For the text-containing cell, return its midpoint in (x, y) coordinate format. 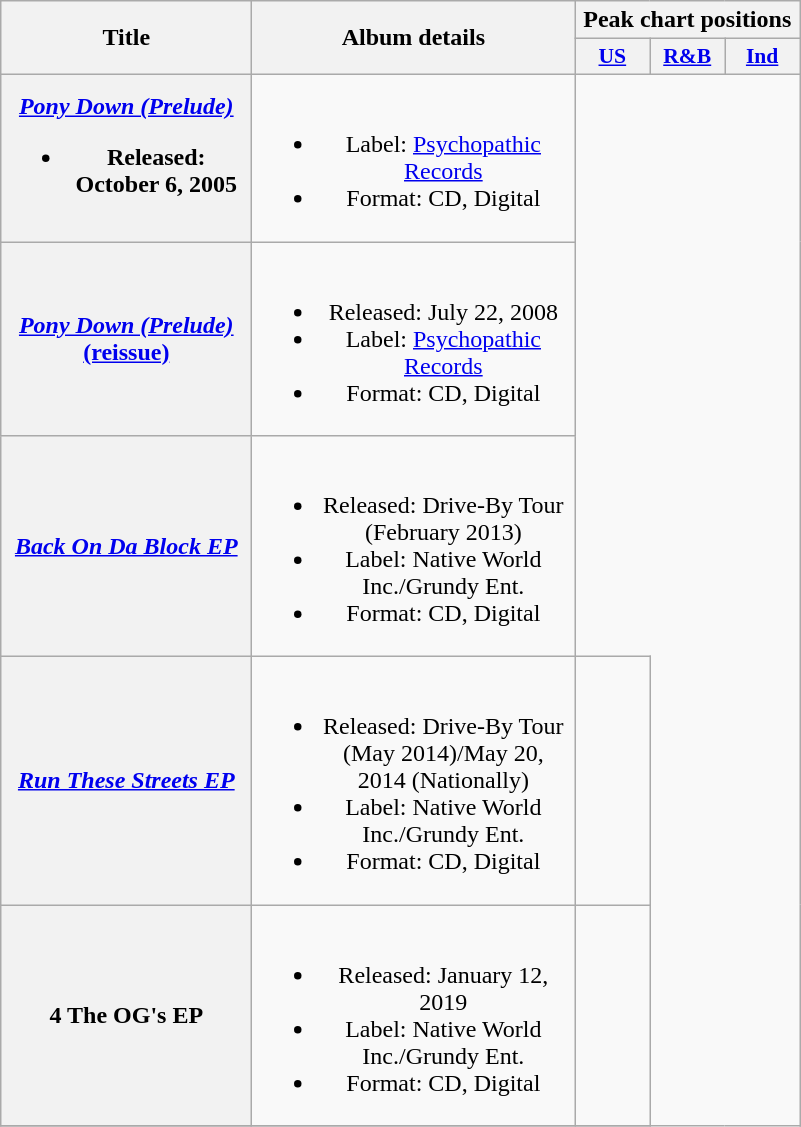
4 The OG's EP (126, 1016)
Pony Down (Prelude)Released: October 6, 2005 (126, 158)
Released: Drive-By Tour (February 2013)Label: Native World Inc./Grundy Ent.Format: CD, Digital (414, 546)
Label: Psychopathic RecordsFormat: CD, Digital (414, 158)
Peak chart positions (688, 20)
Ind (762, 57)
Title (126, 38)
Released: January 12, 2019Label: Native World Inc./Grundy Ent.Format: CD, Digital (414, 1016)
Back On Da Block EP (126, 546)
R&B (688, 57)
Pony Down (Prelude) (reissue) (126, 339)
Album details (414, 38)
US (612, 57)
Released: July 22, 2008Label: Psychopathic RecordsFormat: CD, Digital (414, 339)
Released: Drive-By Tour (May 2014)/May 20, 2014 (Nationally)Label: Native World Inc./Grundy Ent.Format: CD, Digital (414, 781)
Run These Streets EP (126, 781)
